For the text-containing cell, return its midpoint in [X, Y] coordinate format. 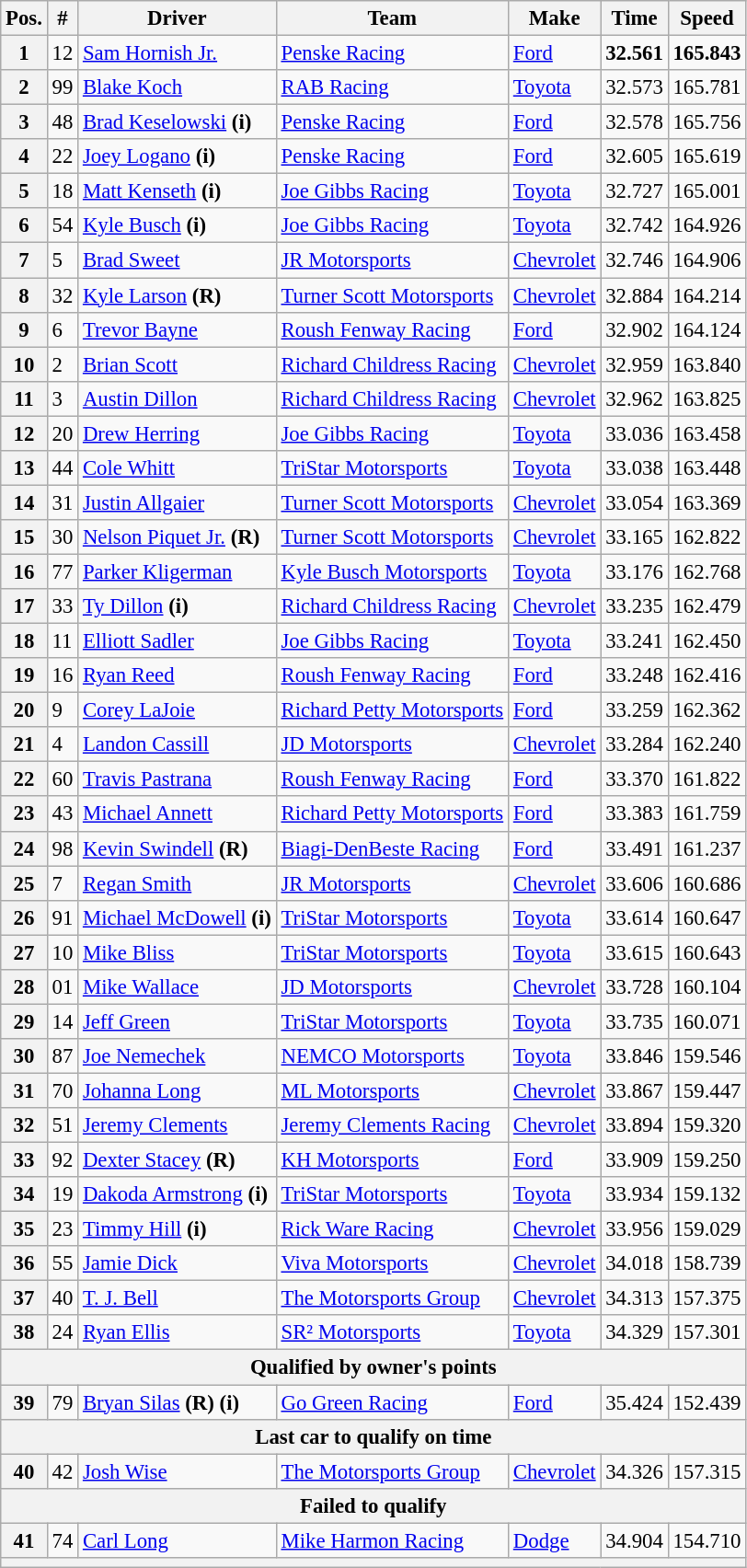
159.447 [707, 1090]
T. J. Bell [178, 1298]
33.054 [635, 502]
160.686 [707, 883]
Austin Dillon [178, 398]
Mike Harmon Racing [392, 1540]
Jeremy Clements Racing [392, 1125]
160.071 [707, 1021]
159.320 [707, 1125]
Jamie Dick [178, 1263]
165.619 [707, 156]
34 [24, 1194]
37 [24, 1298]
Corey LaJoie [178, 710]
Landon Cassill [178, 744]
Matt Kenseth (i) [178, 191]
160.643 [707, 952]
33.909 [635, 1160]
33.248 [635, 675]
34.326 [635, 1471]
Cole Whitt [178, 468]
162.416 [707, 675]
36 [24, 1263]
32.962 [635, 398]
Travis Pastrana [178, 779]
43 [63, 814]
33.383 [635, 814]
154.710 [707, 1540]
91 [63, 917]
Pos. [24, 18]
160.647 [707, 917]
165.756 [707, 122]
33.038 [635, 468]
70 [63, 1090]
21 [24, 744]
Last car to qualify on time [373, 1436]
33.934 [635, 1194]
33.284 [635, 744]
27 [24, 952]
Brad Keselowski (i) [178, 122]
32.573 [635, 87]
Blake Koch [178, 87]
92 [63, 1160]
Ryan Ellis [178, 1333]
KH Motorsports [392, 1160]
33.735 [635, 1021]
SR² Motorsports [392, 1333]
34.329 [635, 1333]
25 [24, 883]
Dexter Stacey (R) [178, 1160]
13 [24, 468]
Joe Nemechek [178, 1056]
165.001 [707, 191]
Drew Herring [178, 433]
Johanna Long [178, 1090]
28 [24, 987]
Mike Wallace [178, 987]
Parker Kligerman [178, 571]
44 [63, 468]
33.241 [635, 641]
Qualified by owner's points [373, 1367]
32.742 [635, 225]
Dodge [554, 1540]
NEMCO Motorsports [392, 1056]
Kyle Larson (R) [178, 295]
33.491 [635, 848]
160.104 [707, 987]
48 [63, 122]
Make [554, 18]
Time [635, 18]
159.546 [707, 1056]
32.578 [635, 122]
Kyle Busch Motorsports [392, 571]
79 [63, 1402]
Brian Scott [178, 364]
Carl Long [178, 1540]
Rick Ware Racing [392, 1229]
164.926 [707, 225]
Ty Dillon (i) [178, 606]
33.867 [635, 1090]
Dakoda Armstrong (i) [178, 1194]
32.884 [635, 295]
164.214 [707, 295]
26 [24, 917]
54 [63, 225]
32.727 [635, 191]
77 [63, 571]
33.728 [635, 987]
165.843 [707, 53]
164.124 [707, 329]
33.036 [635, 433]
# [63, 18]
34.904 [635, 1540]
1 [24, 53]
163.458 [707, 433]
RAB Racing [392, 87]
41 [24, 1540]
33.956 [635, 1229]
8 [24, 295]
34.018 [635, 1263]
32.561 [635, 53]
Kevin Swindell (R) [178, 848]
33.235 [635, 606]
161.822 [707, 779]
Speed [707, 18]
161.759 [707, 814]
Mike Bliss [178, 952]
Joey Logano (i) [178, 156]
Trevor Bayne [178, 329]
Elliott Sadler [178, 641]
Regan Smith [178, 883]
162.768 [707, 571]
32.959 [635, 364]
161.237 [707, 848]
Timmy Hill (i) [178, 1229]
33.614 [635, 917]
157.301 [707, 1333]
Michael McDowell (i) [178, 917]
17 [24, 606]
34.313 [635, 1298]
162.362 [707, 710]
Michael Annett [178, 814]
32.746 [635, 260]
159.132 [707, 1194]
165.781 [707, 87]
Jeff Green [178, 1021]
Jeremy Clements [178, 1125]
162.822 [707, 537]
162.479 [707, 606]
159.029 [707, 1229]
163.448 [707, 468]
Failed to qualify [373, 1505]
01 [63, 987]
55 [63, 1263]
42 [63, 1471]
163.825 [707, 398]
159.250 [707, 1160]
74 [63, 1540]
98 [63, 848]
ML Motorsports [392, 1090]
Justin Allgaier [178, 502]
163.840 [707, 364]
51 [63, 1125]
32.605 [635, 156]
33.846 [635, 1056]
Sam Hornish Jr. [178, 53]
33.894 [635, 1125]
33.259 [635, 710]
Nelson Piquet Jr. (R) [178, 537]
35.424 [635, 1402]
33.606 [635, 883]
99 [63, 87]
33.176 [635, 571]
38 [24, 1333]
33.370 [635, 779]
162.450 [707, 641]
Go Green Racing [392, 1402]
Viva Motorsports [392, 1263]
33.165 [635, 537]
152.439 [707, 1402]
15 [24, 537]
Bryan Silas (R) (i) [178, 1402]
33.615 [635, 952]
157.315 [707, 1471]
157.375 [707, 1298]
29 [24, 1021]
Brad Sweet [178, 260]
32.902 [635, 329]
162.240 [707, 744]
Josh Wise [178, 1471]
Kyle Busch (i) [178, 225]
35 [24, 1229]
Ryan Reed [178, 675]
163.369 [707, 502]
39 [24, 1402]
60 [63, 779]
158.739 [707, 1263]
164.906 [707, 260]
Biagi-DenBeste Racing [392, 848]
Driver [178, 18]
87 [63, 1056]
Team [392, 18]
